Pinpoint the cell where the given text exists, returning its [X, Y] midpoint coordinate. 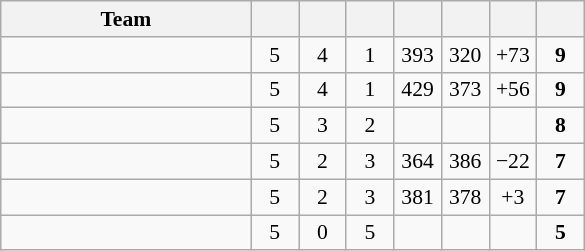
373 [465, 90]
−22 [513, 162]
429 [418, 90]
8 [561, 126]
381 [418, 197]
+3 [513, 197]
0 [322, 233]
393 [418, 55]
386 [465, 162]
378 [465, 197]
+73 [513, 55]
364 [418, 162]
Team [126, 19]
+56 [513, 90]
320 [465, 55]
